Extract the [X, Y] coordinate from the center of the cell holding the provided text.  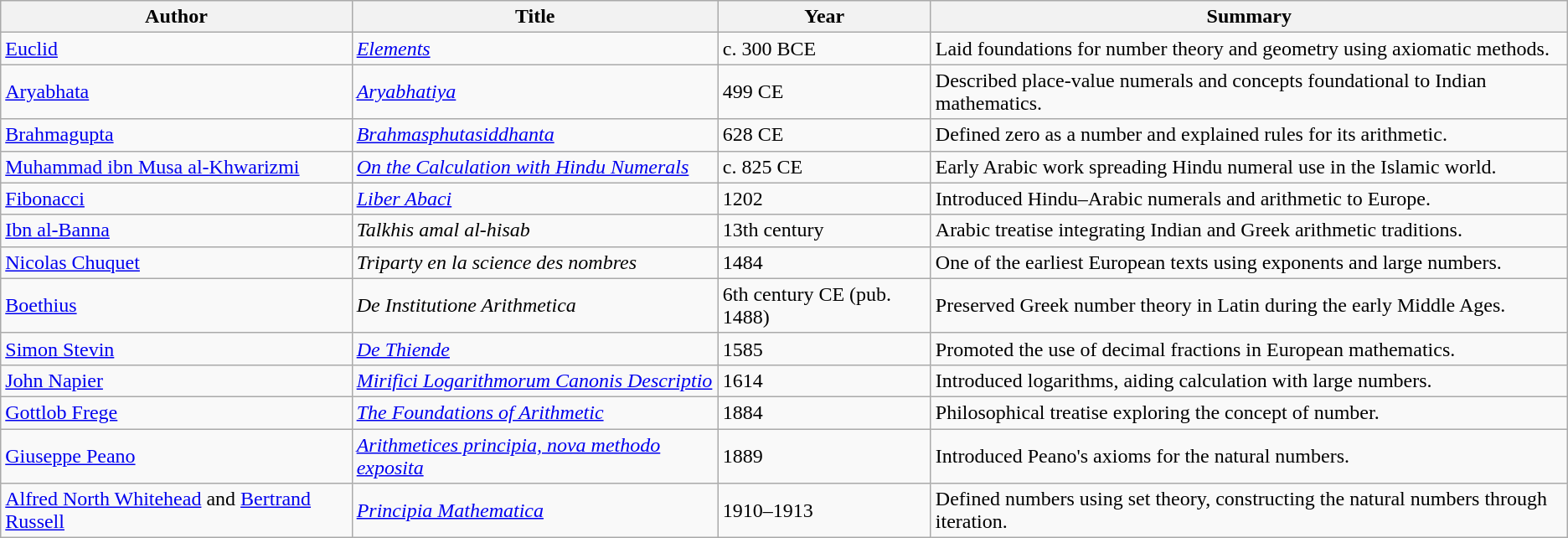
Described place-value numerals and concepts foundational to Indian mathematics. [1249, 92]
Arithmetices principia, nova methodo exposita [534, 456]
Ibn al-Banna [176, 230]
Alfred North Whitehead and Bertrand Russell [176, 511]
John Napier [176, 380]
Nicolas Chuquet [176, 262]
Introduced logarithms, aiding calculation with large numbers. [1249, 380]
Triparty en la science des nombres [534, 262]
Preserved Greek number theory in Latin during the early Middle Ages. [1249, 305]
Muhammad ibn Musa al-Khwarizmi [176, 167]
Simon Stevin [176, 349]
628 CE [824, 135]
Year [824, 17]
One of the earliest European texts using exponents and large numbers. [1249, 262]
Early Arabic work spreading Hindu numeral use in the Islamic world. [1249, 167]
Gottlob Frege [176, 412]
1614 [824, 380]
6th century CE (pub. 1488) [824, 305]
Summary [1249, 17]
Brahmagupta [176, 135]
Philosophical treatise exploring the concept of number. [1249, 412]
Principia Mathematica [534, 511]
Fibonacci [176, 199]
Aryabhatiya [534, 92]
Promoted the use of decimal fractions in European mathematics. [1249, 349]
The Foundations of Arithmetic [534, 412]
Introduced Peano's axioms for the natural numbers. [1249, 456]
1202 [824, 199]
1889 [824, 456]
Defined numbers using set theory, constructing the natural numbers through iteration. [1249, 511]
Aryabhata [176, 92]
Introduced Hindu–Arabic numerals and arithmetic to Europe. [1249, 199]
499 CE [824, 92]
Laid foundations for number theory and geometry using axiomatic methods. [1249, 49]
1585 [824, 349]
Title [534, 17]
Talkhis amal al-hisab [534, 230]
Defined zero as a number and explained rules for its arithmetic. [1249, 135]
Mirifici Logarithmorum Canonis Descriptio [534, 380]
1910–1913 [824, 511]
Liber Abaci [534, 199]
Brahmasphutasiddhanta [534, 135]
Euclid [176, 49]
Boethius [176, 305]
1484 [824, 262]
De Institutione Arithmetica [534, 305]
Author [176, 17]
13th century [824, 230]
Elements [534, 49]
De Thiende [534, 349]
On the Calculation with Hindu Numerals [534, 167]
Giuseppe Peano [176, 456]
1884 [824, 412]
Arabic treatise integrating Indian and Greek arithmetic traditions. [1249, 230]
c. 825 CE [824, 167]
c. 300 BCE [824, 49]
